Determine the [X, Y] coordinate at the center of the cell enclosing the given text.  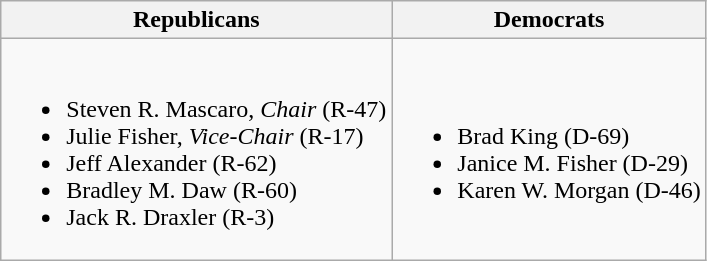
Brad King (D-69)Janice M. Fisher (D-29)Karen W. Morgan (D-46) [550, 150]
Steven R. Mascaro, Chair (R-47)Julie Fisher, Vice-Chair (R-17)Jeff Alexander (R-62)Bradley M. Daw (R-60)Jack R. Draxler (R-3) [196, 150]
Democrats [550, 20]
Republicans [196, 20]
